For the text-containing cell, return its midpoint in [X, Y] coordinate format. 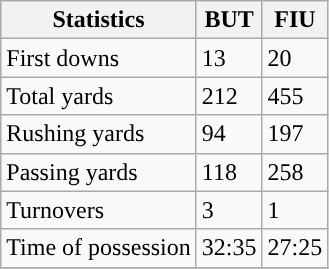
BUT [229, 20]
32:35 [229, 248]
Time of possession [99, 248]
118 [229, 172]
Total yards [99, 96]
1 [295, 210]
94 [229, 134]
258 [295, 172]
455 [295, 96]
First downs [99, 58]
20 [295, 58]
212 [229, 96]
Turnovers [99, 210]
FIU [295, 20]
27:25 [295, 248]
13 [229, 58]
197 [295, 134]
Passing yards [99, 172]
Statistics [99, 20]
Rushing yards [99, 134]
3 [229, 210]
